Capture the cell that displays the provided text and extract its [X, Y] central coordinate. 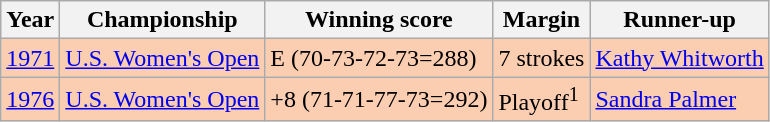
1976 [30, 100]
+8 (71-71-77-73=292) [379, 100]
E (70-73-72-73=288) [379, 58]
Sandra Palmer [680, 100]
Margin [542, 20]
Kathy Whitworth [680, 58]
Runner-up [680, 20]
7 strokes [542, 58]
Year [30, 20]
Championship [162, 20]
Winning score [379, 20]
1971 [30, 58]
Playoff1 [542, 100]
